Scan for the cell matching the given text and deliver its (X, Y) coordinate at center. 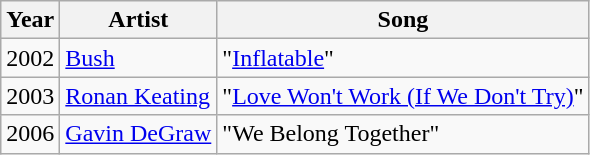
Bush (138, 58)
Gavin DeGraw (138, 134)
"Love Won't Work (If We Don't Try)" (403, 96)
Artist (138, 20)
2006 (30, 134)
Ronan Keating (138, 96)
Song (403, 20)
"Inflatable" (403, 58)
"We Belong Together" (403, 134)
Year (30, 20)
2003 (30, 96)
2002 (30, 58)
